Detect which cell encompasses the target text, then output its (x, y) center coordinate. 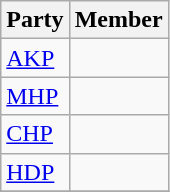
CHP (35, 134)
HDP (35, 172)
Party (35, 20)
AKP (35, 58)
Member (118, 20)
MHP (35, 96)
